Determine the [x, y] coordinate at the center of the cell enclosing the given text.  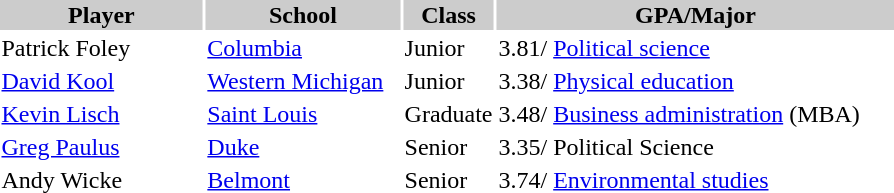
Player [102, 15]
Duke [303, 147]
Saint Louis [303, 114]
Class [448, 15]
3.81/ Political science [696, 48]
David Kool [102, 81]
Senior [448, 147]
3.38/ Physical education [696, 81]
Kevin Lisch [102, 114]
Columbia [303, 48]
GPA/Major [696, 15]
3.35/ Political Science [696, 147]
3.48/ Business administration (MBA) [696, 114]
Greg Paulus [102, 147]
Graduate [448, 114]
School [303, 15]
Patrick Foley [102, 48]
Western Michigan [303, 81]
